Scan for the cell matching the given text and deliver its [X, Y] coordinate at center. 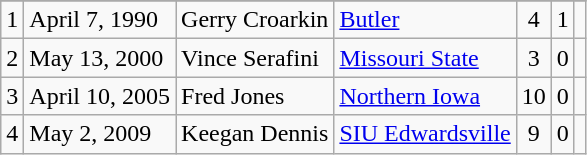
SIU Edwardsville [425, 134]
Butler [425, 20]
May 2, 2009 [100, 134]
May 13, 2000 [100, 58]
Northern Iowa [425, 96]
Gerry Croarkin [255, 20]
April 7, 1990 [100, 20]
Keegan Dennis [255, 134]
Fred Jones [255, 96]
Missouri State [425, 58]
Vince Serafini [255, 58]
April 10, 2005 [100, 96]
9 [534, 134]
2 [12, 58]
10 [534, 96]
